Pinpoint the cell where the given text exists, returning its [x, y] midpoint coordinate. 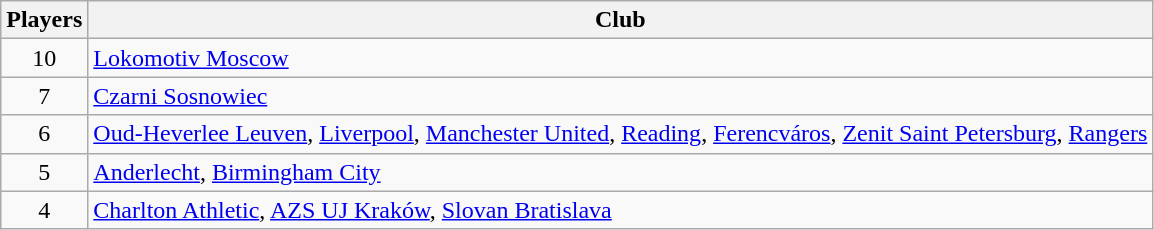
Players [44, 20]
Czarni Sosnowiec [620, 96]
6 [44, 134]
Club [620, 20]
4 [44, 210]
Lokomotiv Moscow [620, 58]
7 [44, 96]
Oud-Heverlee Leuven, Liverpool, Manchester United, Reading, Ferencváros, Zenit Saint Petersburg, Rangers [620, 134]
Anderlecht, Birmingham City [620, 172]
5 [44, 172]
Charlton Athletic, AZS UJ Kraków, Slovan Bratislava [620, 210]
10 [44, 58]
